Provide the (x, y) coordinate of the cell's center where the given text is located.  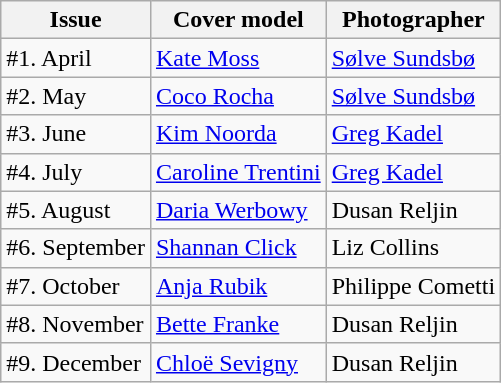
Anja Rubik (238, 286)
Chloë Sevigny (238, 362)
#6. September (76, 248)
Liz Collins (413, 248)
#2. May (76, 96)
#1. April (76, 58)
Kim Noorda (238, 134)
#4. July (76, 172)
Cover model (238, 20)
#5. August (76, 210)
Kate Moss (238, 58)
Caroline Trentini (238, 172)
Issue (76, 20)
Shannan Click (238, 248)
Coco Rocha (238, 96)
Daria Werbowy (238, 210)
Bette Franke (238, 324)
Photographer (413, 20)
#8. November (76, 324)
Philippe Cometti (413, 286)
#9. December (76, 362)
#7. October (76, 286)
#3. June (76, 134)
